Determine the (X, Y) coordinate at the center of the cell enclosing the given text.  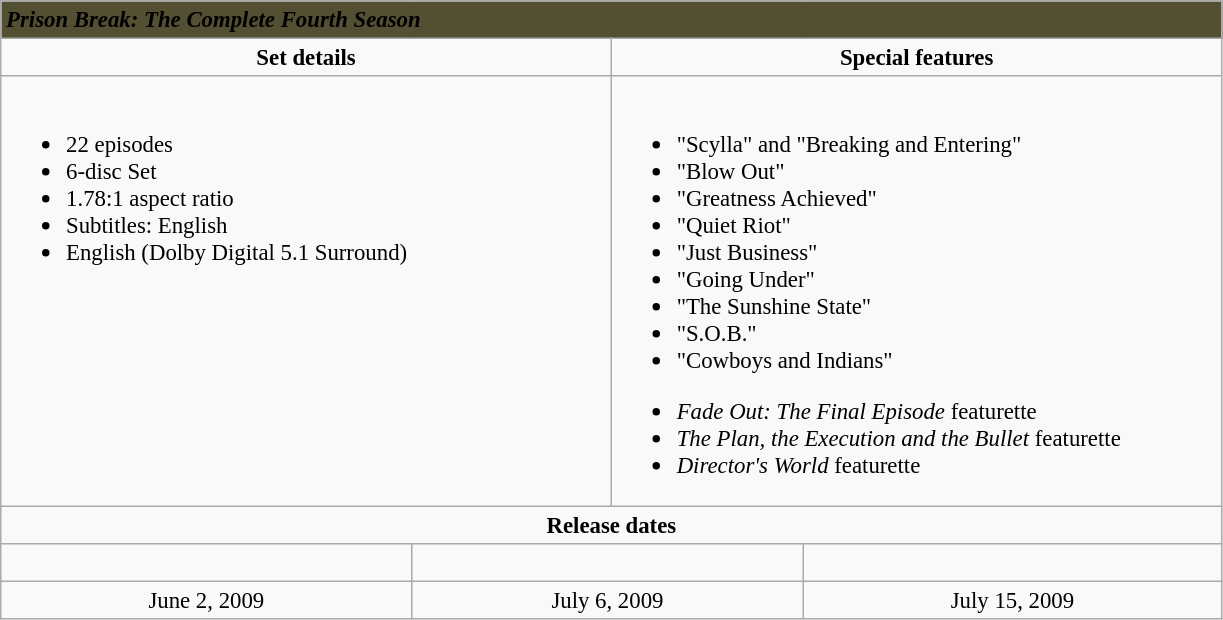
22 episodes6-disc Set1.78:1 aspect ratioSubtitles: EnglishEnglish (Dolby Digital 5.1 Surround) (306, 291)
July 6, 2009 (608, 600)
July 15, 2009 (1012, 600)
Prison Break: The Complete Fourth Season (612, 20)
Special features (916, 58)
Set details (306, 58)
Release dates (612, 525)
June 2, 2009 (206, 600)
